Extract the (x, y) coordinate from the center of the cell holding the provided text.  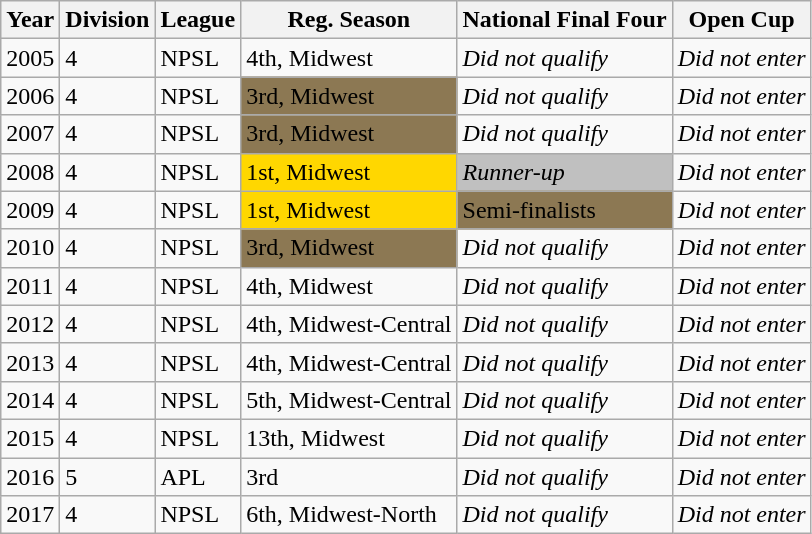
3rd (349, 477)
2005 (30, 58)
2014 (30, 400)
13th, Midwest (349, 438)
2009 (30, 210)
Year (30, 20)
2015 (30, 438)
Semi-finalists (564, 210)
2012 (30, 324)
Runner-up (564, 172)
National Final Four (564, 20)
League (198, 20)
5th, Midwest-Central (349, 400)
5 (108, 477)
2011 (30, 286)
2017 (30, 515)
Reg. Season (349, 20)
2016 (30, 477)
6th, Midwest-North (349, 515)
Division (108, 20)
2013 (30, 362)
2007 (30, 134)
2010 (30, 248)
APL (198, 477)
2008 (30, 172)
Open Cup (742, 20)
2006 (30, 96)
